Return the [x, y] coordinate for the center point of the cell that contains the specified text.  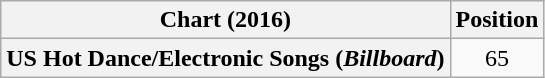
65 [497, 58]
US Hot Dance/Electronic Songs (Billboard) [226, 58]
Position [497, 20]
Chart (2016) [226, 20]
